Identify which cell holds the provided text, then report its (X, Y) central coordinate. 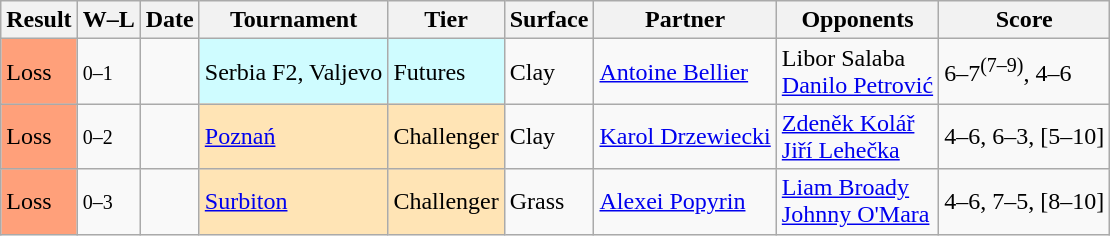
0–1 (108, 72)
4–6, 7–5, [8–10] (1024, 202)
Futures (446, 72)
Karol Drzewiecki (685, 136)
Score (1024, 20)
Grass (549, 202)
Antoine Bellier (685, 72)
Zdeněk Kolář Jiří Lehečka (857, 136)
0–2 (108, 136)
Tournament (294, 20)
Result (39, 20)
Partner (685, 20)
Surface (549, 20)
Alexei Popyrin (685, 202)
Surbiton (294, 202)
Libor Salaba Danilo Petrović (857, 72)
Tier (446, 20)
Poznań (294, 136)
Serbia F2, Valjevo (294, 72)
Liam Broady Johnny O'Mara (857, 202)
Opponents (857, 20)
W–L (108, 20)
6–7(7–9), 4–6 (1024, 72)
Date (170, 20)
4–6, 6–3, [5–10] (1024, 136)
0–3 (108, 202)
